Return the [x, y] coordinate for the center point of the cell that contains the specified text.  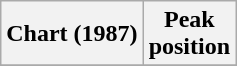
Chart (1987) [72, 34]
Peakposition [189, 34]
